Return the [X, Y] coordinate for the center point of the cell that contains the specified text.  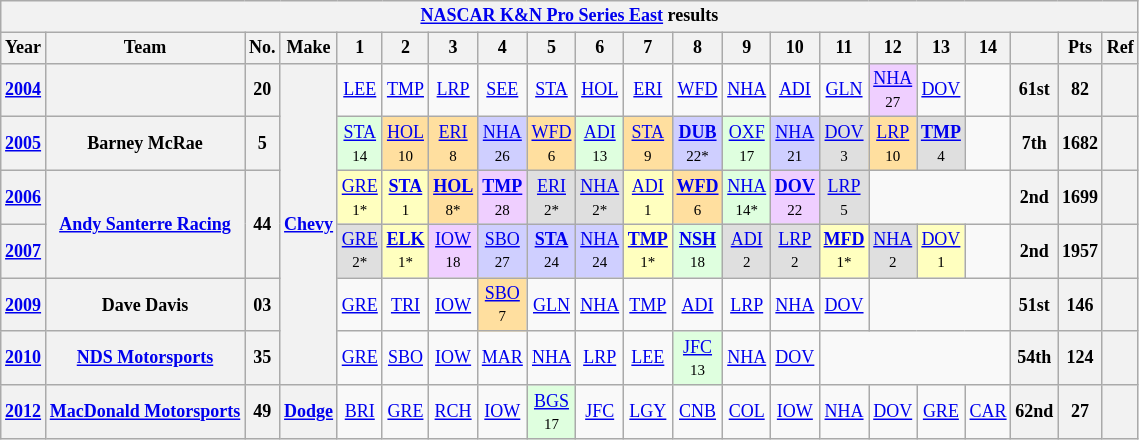
STA14 [360, 144]
GRE2* [360, 251]
7th [1034, 144]
54th [1034, 358]
2 [406, 48]
1 [360, 48]
NHA21 [796, 144]
JFC13 [698, 358]
LRP5 [844, 197]
Year [24, 48]
124 [1080, 358]
82 [1080, 90]
NHA27 [893, 90]
2006 [24, 197]
62nd [1034, 412]
35 [262, 358]
12 [893, 48]
DOV22 [796, 197]
CAR [988, 412]
Barney McRae [144, 144]
7 [648, 48]
STA [552, 90]
TMP4 [942, 144]
STA9 [648, 144]
HOL10 [406, 144]
SEE [502, 90]
LGY [648, 412]
IOW18 [454, 251]
2007 [24, 251]
Team [144, 48]
4 [502, 48]
ERI8 [454, 144]
ERI2* [552, 197]
MacDonald Motorsports [144, 412]
14 [988, 48]
3 [454, 48]
STA1 [406, 197]
6 [600, 48]
STA24 [552, 251]
TMP1* [648, 251]
2010 [24, 358]
ADI13 [600, 144]
NDS Motorsports [144, 358]
NSH18 [698, 251]
27 [1080, 412]
ELK1* [406, 251]
CNB [698, 412]
44 [262, 224]
ADI2 [747, 251]
11 [844, 48]
OXF17 [747, 144]
2009 [24, 305]
NASCAR K&N Pro Series East results [570, 16]
03 [262, 305]
1957 [1080, 251]
BRI [360, 412]
NHA2* [600, 197]
SBO27 [502, 251]
NHA26 [502, 144]
HOL8* [454, 197]
1682 [1080, 144]
TRI [406, 305]
51st [1034, 305]
TMP28 [502, 197]
10 [796, 48]
ADI1 [648, 197]
MFD1* [844, 251]
NHA24 [600, 251]
8 [698, 48]
ERI [648, 90]
146 [1080, 305]
LRP10 [893, 144]
RCH [454, 412]
2004 [24, 90]
DUB22* [698, 144]
DOV3 [844, 144]
SBO [406, 358]
DOV1 [942, 251]
No. [262, 48]
Dodge [309, 412]
9 [747, 48]
20 [262, 90]
61st [1034, 90]
Ref [1120, 48]
2012 [24, 412]
2005 [24, 144]
Dave Davis [144, 305]
SBO7 [502, 305]
MAR [502, 358]
NHA2 [893, 251]
JFC [600, 412]
Chevy [309, 224]
WFD [698, 90]
Make [309, 48]
1699 [1080, 197]
LRP2 [796, 251]
COL [747, 412]
HOL [600, 90]
49 [262, 412]
13 [942, 48]
NHA14* [747, 197]
GRE1* [360, 197]
Andy Santerre Racing [144, 224]
BGS17 [552, 412]
Pts [1080, 48]
